Scan for the cell matching the given text and deliver its (x, y) coordinate at center. 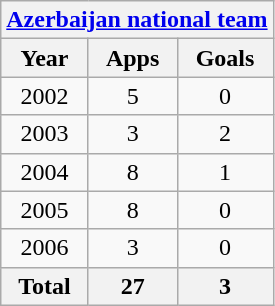
2005 (45, 210)
Year (45, 58)
2003 (45, 134)
2004 (45, 172)
Apps (132, 58)
Goals (225, 58)
27 (132, 286)
2006 (45, 248)
1 (225, 172)
Total (45, 286)
5 (132, 96)
2002 (45, 96)
Azerbaijan national team (137, 20)
2 (225, 134)
